Determine the [x, y] coordinate at the center of the cell enclosing the given text.  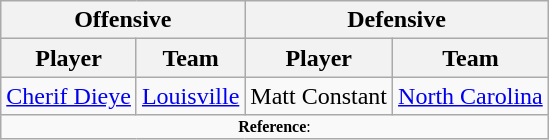
Reference: [275, 127]
Offensive [123, 20]
Matt Constant [319, 96]
Defensive [396, 20]
Louisville [190, 96]
Cherif Dieye [69, 96]
North Carolina [471, 96]
